Determine the (X, Y) coordinate at the center of the cell enclosing the given text.  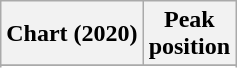
Chart (2020) (72, 34)
Peakposition (189, 34)
